Capture the cell that displays the provided text and extract its [x, y] central coordinate. 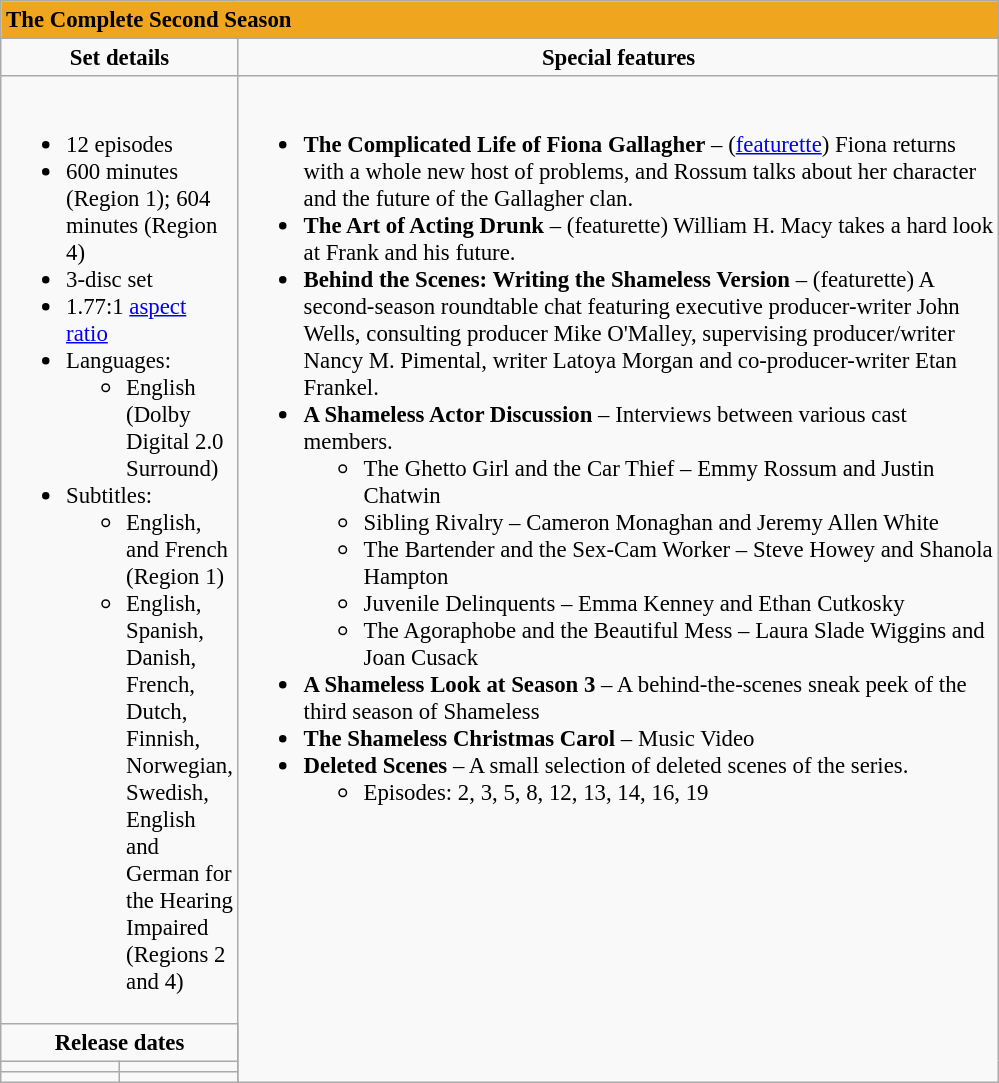
The Complete Second Season [500, 20]
Release dates [120, 1042]
Special features [618, 58]
Set details [120, 58]
